Search for the cell housing the specified text and yield its (x, y) center coordinate. 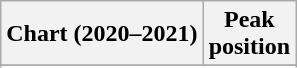
Chart (2020–2021) (102, 34)
Peak position (249, 34)
